Search for the cell housing the specified text and yield its (X, Y) center coordinate. 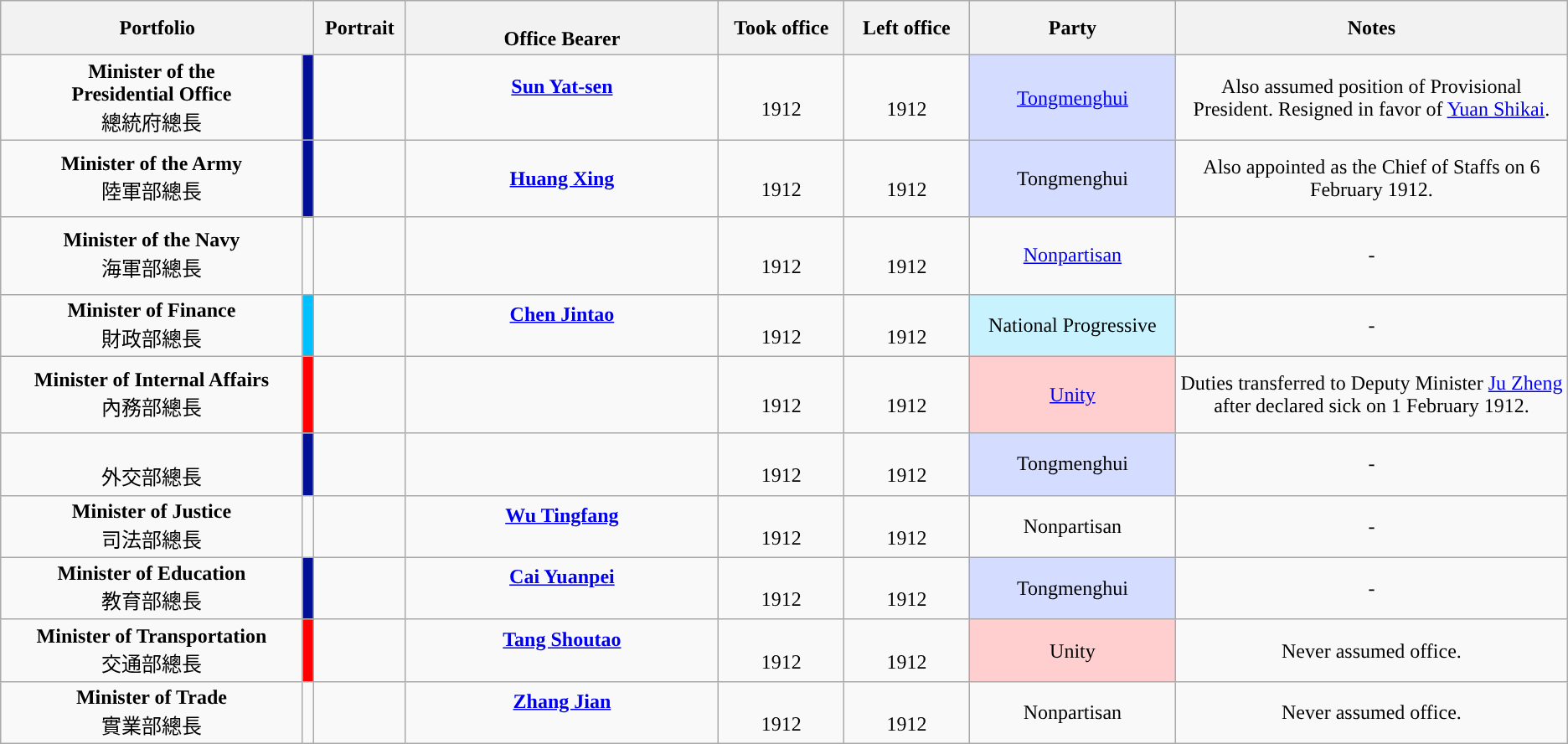
Minister of Transportation交通部總長 (152, 650)
Wu Tingfang (562, 526)
Notes (1372, 28)
Minister of Internal Affairs內務部總長 (152, 395)
National Progressive (1072, 325)
Minister of Justice司法部總長 (152, 526)
Duties transferred to Deputy Minister Ju Zheng after declared sick on 1 February 1912. (1372, 395)
Huang Xing (562, 178)
Portfolio (157, 28)
Also appointed as the Chief of Staffs on 6 February 1912. (1372, 178)
Tang Shoutao (562, 650)
Zhang Jian (562, 712)
Also assumed position of Provisional President. Resigned in favor of Yuan Shikai. (1372, 97)
Minister of the Navy海軍部總長 (152, 256)
Left office (907, 28)
Minister of thePresidential Office總統府總長 (152, 97)
Took office (781, 28)
Minister of Education教育部總長 (152, 588)
Minister of Trade實業部總長 (152, 712)
Party (1072, 28)
Minister of the Army陸軍部總長 (152, 178)
Sun Yat-sen (562, 97)
Chen Jintao (562, 325)
外交部總長 (152, 464)
Minister of Finance財政部總長 (152, 325)
Portrait (360, 28)
Cai Yuanpei (562, 588)
Office Bearer (562, 28)
